Extract the (X, Y) coordinate from the center of the cell holding the provided text.  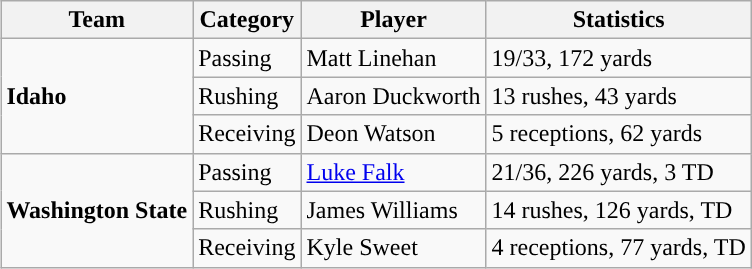
14 rushes, 126 yards, TD (618, 210)
Deon Watson (394, 134)
Kyle Sweet (394, 248)
5 receptions, 62 yards (618, 134)
Matt Linehan (394, 58)
19/33, 172 yards (618, 58)
21/36, 226 yards, 3 TD (618, 172)
Luke Falk (394, 172)
4 receptions, 77 yards, TD (618, 248)
Category (247, 20)
Player (394, 20)
13 rushes, 43 yards (618, 96)
Idaho (97, 96)
James Williams (394, 210)
Aaron Duckworth (394, 96)
Statistics (618, 20)
Team (97, 20)
Washington State (97, 210)
